From the cell containing the given text, extract its center point as (X, Y) coordinate. 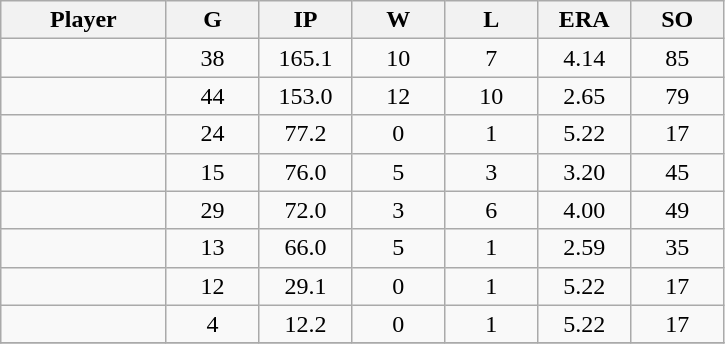
2.59 (584, 248)
79 (678, 96)
29.1 (306, 286)
G (212, 20)
165.1 (306, 58)
Player (84, 20)
4.00 (584, 210)
76.0 (306, 172)
49 (678, 210)
4 (212, 324)
24 (212, 134)
4.14 (584, 58)
IP (306, 20)
35 (678, 248)
29 (212, 210)
85 (678, 58)
2.65 (584, 96)
15 (212, 172)
44 (212, 96)
3.20 (584, 172)
SO (678, 20)
153.0 (306, 96)
13 (212, 248)
ERA (584, 20)
12.2 (306, 324)
66.0 (306, 248)
6 (492, 210)
45 (678, 172)
38 (212, 58)
W (398, 20)
7 (492, 58)
L (492, 20)
72.0 (306, 210)
77.2 (306, 134)
